For the text-containing cell, return its midpoint in (X, Y) coordinate format. 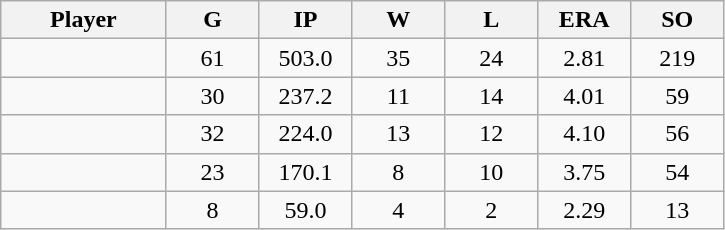
4 (398, 210)
24 (492, 58)
224.0 (306, 134)
IP (306, 20)
30 (212, 96)
G (212, 20)
SO (678, 20)
35 (398, 58)
ERA (584, 20)
54 (678, 172)
503.0 (306, 58)
32 (212, 134)
10 (492, 172)
56 (678, 134)
12 (492, 134)
61 (212, 58)
219 (678, 58)
2.29 (584, 210)
W (398, 20)
59.0 (306, 210)
23 (212, 172)
59 (678, 96)
4.01 (584, 96)
4.10 (584, 134)
170.1 (306, 172)
3.75 (584, 172)
2.81 (584, 58)
Player (84, 20)
L (492, 20)
14 (492, 96)
2 (492, 210)
11 (398, 96)
237.2 (306, 96)
